For the text-containing cell, return its midpoint in (x, y) coordinate format. 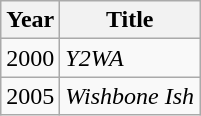
Title (130, 20)
Year (30, 20)
2000 (30, 58)
Wishbone Ish (130, 96)
Y2WA (130, 58)
2005 (30, 96)
